From the cell containing the given text, extract its center point as [x, y] coordinate. 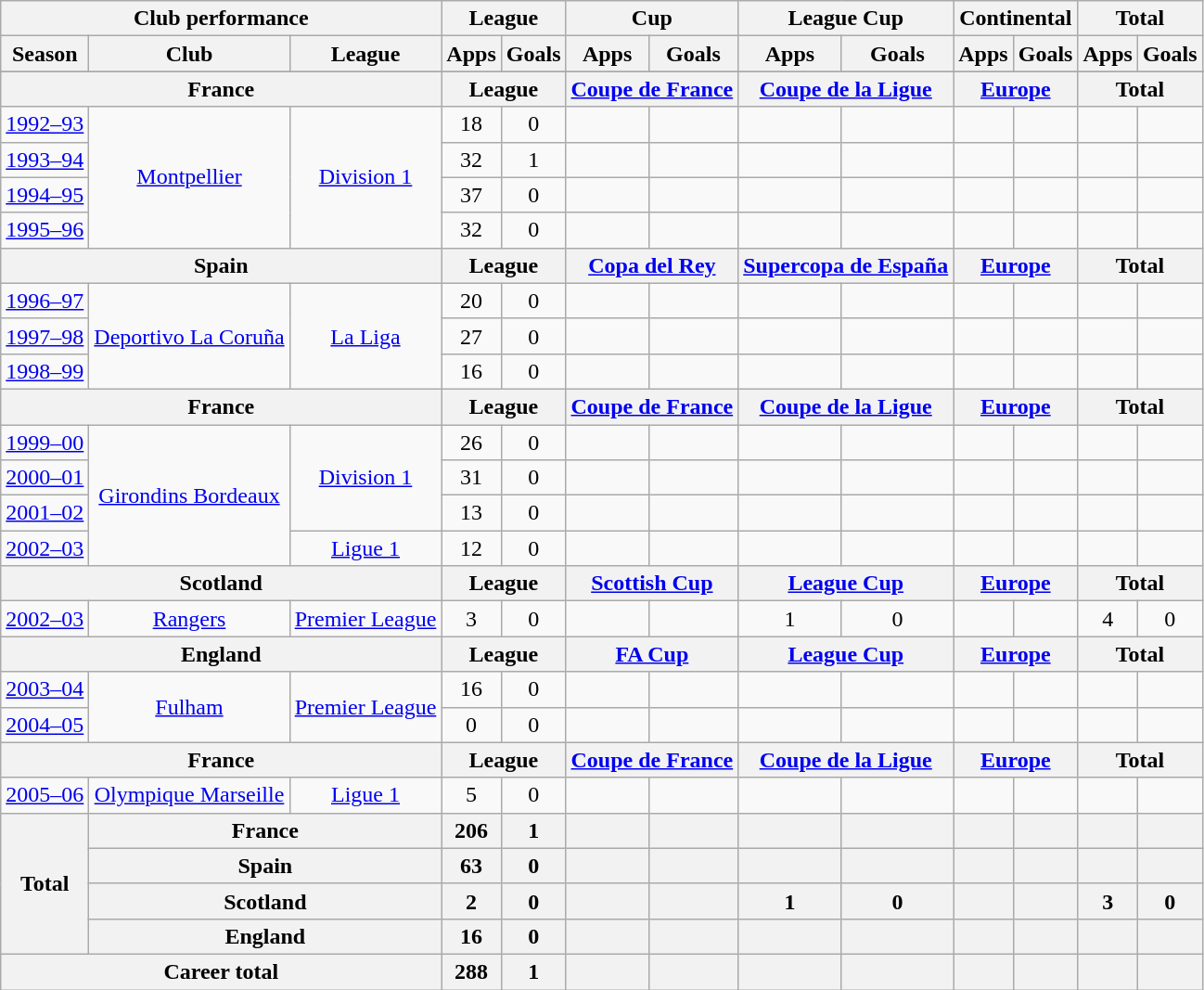
Continental [1016, 19]
Montpellier [189, 177]
5 [471, 795]
1993–94 [45, 160]
2000–01 [45, 478]
FA Cup [652, 654]
37 [471, 195]
206 [471, 830]
288 [471, 971]
20 [471, 301]
1998–99 [45, 371]
2 [471, 901]
1995–96 [45, 230]
2001–02 [45, 513]
1997–98 [45, 336]
Club performance [221, 19]
2004–05 [45, 725]
31 [471, 478]
Season [45, 54]
Girondins Bordeaux [189, 495]
Olympique Marseille [189, 795]
Deportivo La Coruña [189, 336]
1996–97 [45, 301]
Rangers [189, 619]
4 [1108, 619]
27 [471, 336]
Supercopa de España [846, 265]
63 [471, 866]
13 [471, 513]
Fulham [189, 707]
1999–00 [45, 443]
2005–06 [45, 795]
18 [471, 124]
1994–95 [45, 195]
12 [471, 548]
Copa del Rey [652, 265]
Career total [221, 971]
Scottish Cup [652, 584]
1992–93 [45, 124]
Club [189, 54]
26 [471, 443]
Cup [652, 19]
2003–04 [45, 689]
La Liga [365, 336]
